Pinpoint the cell where the given text exists, returning its (X, Y) midpoint coordinate. 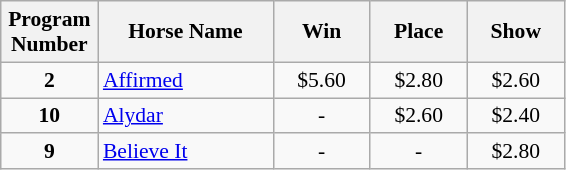
Horse Name (186, 32)
$5.60 (322, 80)
9 (50, 152)
Show (516, 32)
Place (418, 32)
Believe It (186, 152)
ProgramNumber (50, 32)
2 (50, 80)
Affirmed (186, 80)
Alydar (186, 116)
10 (50, 116)
$2.40 (516, 116)
Win (322, 32)
